Output the [x, y] coordinate of the center of the cell containing the given text.  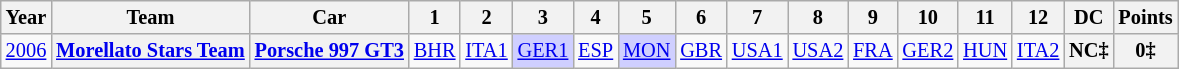
ESP [596, 51]
5 [646, 17]
Car [330, 17]
3 [544, 17]
Team [150, 17]
2006 [26, 51]
Year [26, 17]
GER2 [928, 51]
GBR [701, 51]
GER1 [544, 51]
Points [1146, 17]
Morellato Stars Team [150, 51]
9 [872, 17]
Porsche 997 GT3 [330, 51]
2 [486, 17]
12 [1038, 17]
USA2 [818, 51]
7 [758, 17]
FRA [872, 51]
1 [435, 17]
HUN [985, 51]
DC [1088, 17]
ITA1 [486, 51]
NC‡ [1088, 51]
11 [985, 17]
USA1 [758, 51]
ITA2 [1038, 51]
4 [596, 17]
10 [928, 17]
6 [701, 17]
MON [646, 51]
0‡ [1146, 51]
BHR [435, 51]
8 [818, 17]
